Provide the (X, Y) coordinate of the cell's center where the given text is located.  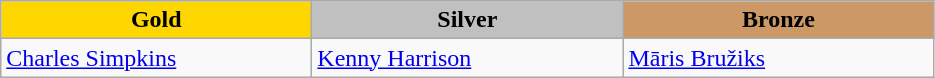
Bronze (778, 20)
Māris Bružiks (778, 58)
Silver (468, 20)
Kenny Harrison (468, 58)
Charles Simpkins (156, 58)
Gold (156, 20)
